Return the [x, y] coordinate for the center point of the cell that contains the specified text.  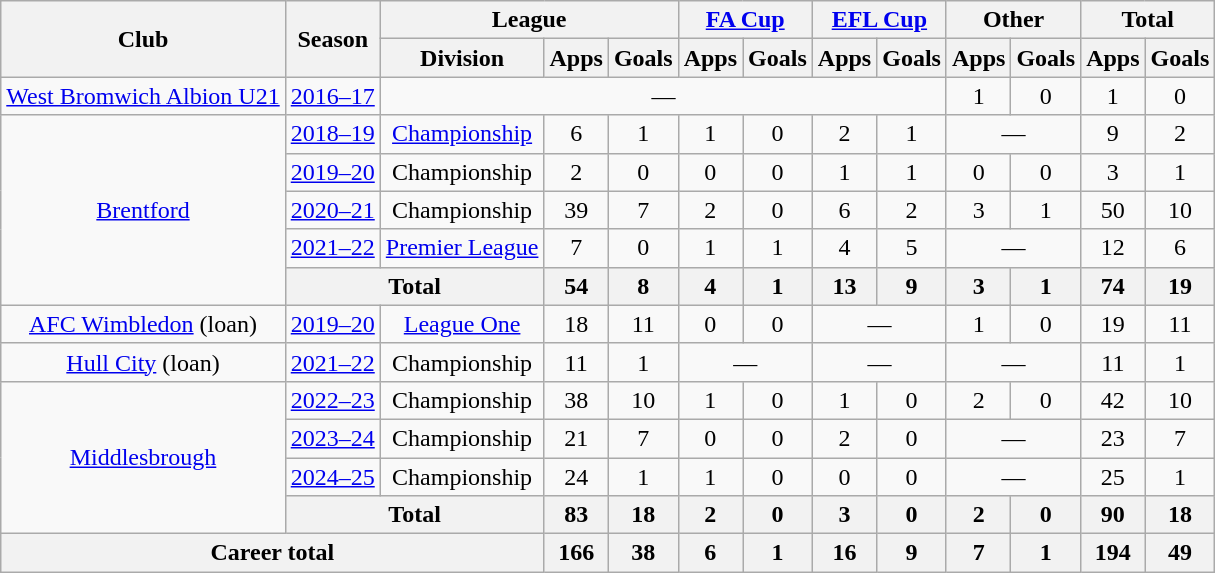
21 [576, 438]
EFL Cup [879, 20]
AFC Wimbledon (loan) [143, 324]
24 [576, 477]
5 [912, 248]
23 [1113, 438]
Division [462, 58]
54 [576, 286]
2023–24 [332, 438]
39 [576, 210]
83 [576, 515]
74 [1113, 286]
Club [143, 39]
8 [643, 286]
Premier League [462, 248]
Brentford [143, 210]
Middlesbrough [143, 457]
2024–25 [332, 477]
50 [1113, 210]
12 [1113, 248]
League One [462, 324]
2016–17 [332, 96]
42 [1113, 400]
Hull City (loan) [143, 362]
2018–19 [332, 134]
25 [1113, 477]
League [529, 20]
49 [1180, 553]
Career total [272, 553]
West Bromwich Albion U21 [143, 96]
194 [1113, 553]
16 [844, 553]
Season [332, 39]
Other [1013, 20]
90 [1113, 515]
2020–21 [332, 210]
FA Cup [745, 20]
2022–23 [332, 400]
166 [576, 553]
13 [844, 286]
